Return the [x, y] coordinate for the center point of the cell that contains the specified text.  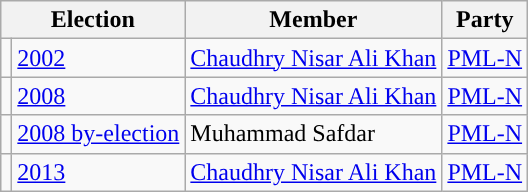
2008 by-election [98, 134]
2002 [98, 58]
2013 [98, 172]
Member [314, 20]
Muhammad Safdar [314, 134]
Party [485, 20]
Election [93, 20]
2008 [98, 96]
